Return the (X, Y) coordinate for the center point of the cell that contains the specified text.  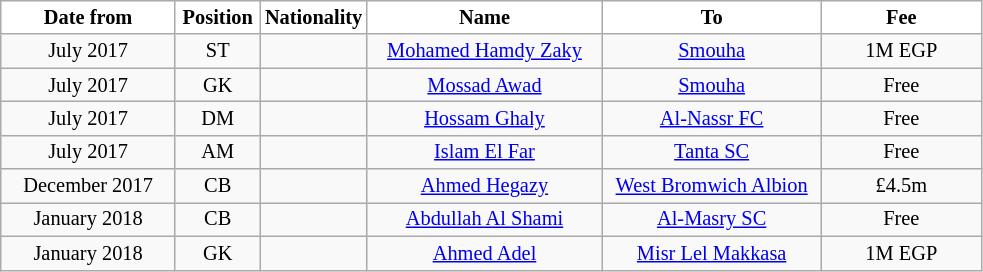
Fee (901, 17)
Al-Nassr FC (712, 118)
Mohamed Hamdy Zaky (484, 51)
£4.5m (901, 186)
Ahmed Hegazy (484, 186)
Al-Masry SC (712, 219)
DM (218, 118)
Mossad Awad (484, 85)
Ahmed Adel (484, 253)
Name (484, 17)
Abdullah Al Shami (484, 219)
ST (218, 51)
December 2017 (88, 186)
Islam El Far (484, 152)
Tanta SC (712, 152)
Position (218, 17)
Misr Lel Makkasa (712, 253)
AM (218, 152)
Nationality (314, 17)
Date from (88, 17)
Hossam Ghaly (484, 118)
West Bromwich Albion (712, 186)
To (712, 17)
